Determine the [X, Y] coordinate at the center of the cell enclosing the given text.  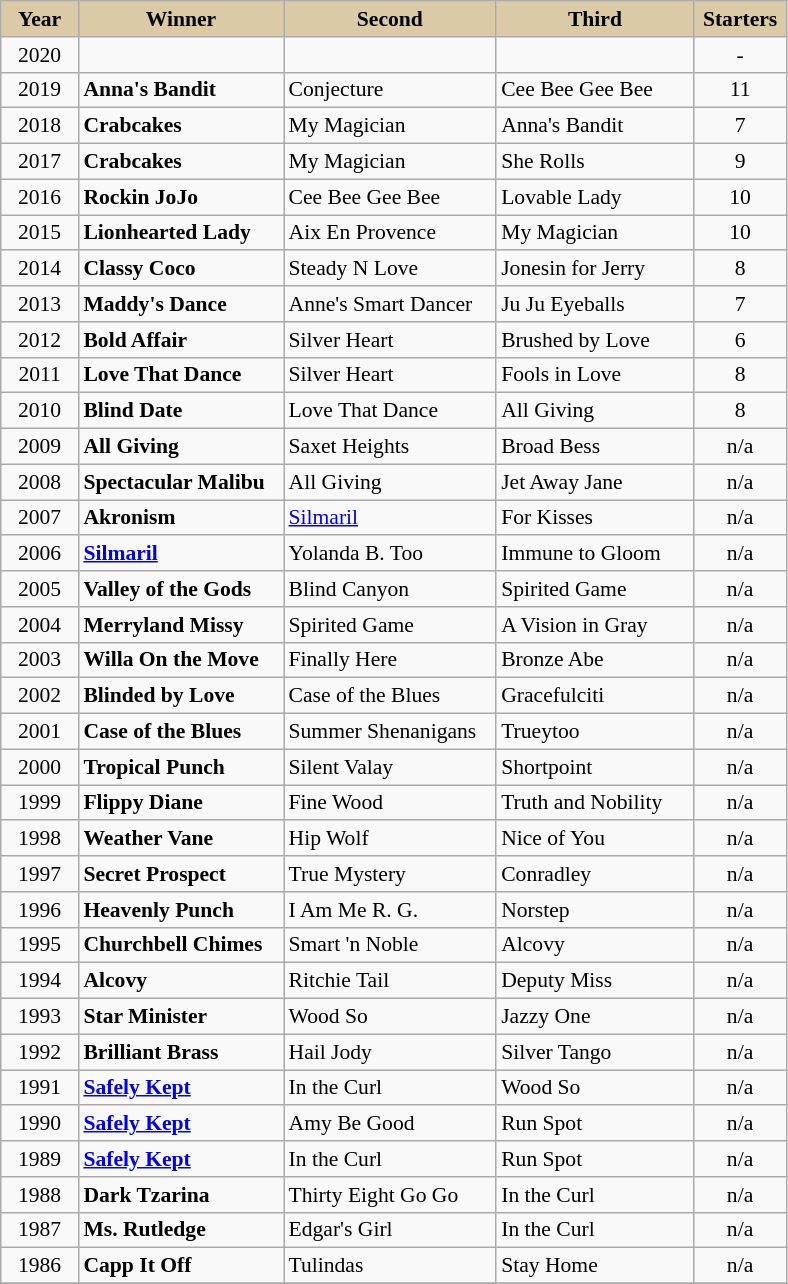
2020 [40, 55]
Truth and Nobility [595, 803]
1986 [40, 1266]
Aix En Provence [390, 233]
Starters [740, 19]
Flippy Diane [180, 803]
2015 [40, 233]
Jet Away Jane [595, 482]
Stay Home [595, 1266]
Shortpoint [595, 767]
Ritchie Tail [390, 981]
Amy Be Good [390, 1124]
1995 [40, 945]
Maddy's Dance [180, 304]
2009 [40, 447]
2011 [40, 375]
Weather Vane [180, 839]
Bronze Abe [595, 660]
Anne's Smart Dancer [390, 304]
Jonesin for Jerry [595, 269]
Bold Affair [180, 340]
2016 [40, 197]
She Rolls [595, 162]
2018 [40, 126]
1989 [40, 1159]
Rockin JoJo [180, 197]
Star Minister [180, 1017]
Lionhearted Lady [180, 233]
Gracefulciti [595, 696]
Hip Wolf [390, 839]
1992 [40, 1052]
Steady N Love [390, 269]
Blind Canyon [390, 589]
Willa On the Move [180, 660]
Finally Here [390, 660]
Immune to Gloom [595, 554]
2005 [40, 589]
2017 [40, 162]
6 [740, 340]
2013 [40, 304]
Deputy Miss [595, 981]
2014 [40, 269]
Trueytoo [595, 732]
1998 [40, 839]
1994 [40, 981]
Jazzy One [595, 1017]
2007 [40, 518]
2006 [40, 554]
Fools in Love [595, 375]
Akronism [180, 518]
For Kisses [595, 518]
2019 [40, 90]
Second [390, 19]
1997 [40, 874]
Tropical Punch [180, 767]
True Mystery [390, 874]
2003 [40, 660]
Conradley [595, 874]
2000 [40, 767]
Lovable Lady [595, 197]
Saxet Heights [390, 447]
Dark Tzarina [180, 1195]
2002 [40, 696]
Brushed by Love [595, 340]
2012 [40, 340]
1988 [40, 1195]
Third [595, 19]
Summer Shenanigans [390, 732]
Classy Coco [180, 269]
Conjecture [390, 90]
Heavenly Punch [180, 910]
Secret Prospect [180, 874]
1987 [40, 1230]
1999 [40, 803]
Spectacular Malibu [180, 482]
Blind Date [180, 411]
Thirty Eight Go Go [390, 1195]
Fine Wood [390, 803]
2004 [40, 625]
Churchbell Chimes [180, 945]
11 [740, 90]
Tulindas [390, 1266]
- [740, 55]
Hail Jody [390, 1052]
1996 [40, 910]
Ms. Rutledge [180, 1230]
Silver Tango [595, 1052]
Brilliant Brass [180, 1052]
2008 [40, 482]
1991 [40, 1088]
Silent Valay [390, 767]
I Am Me R. G. [390, 910]
Blinded by Love [180, 696]
1993 [40, 1017]
Valley of the Gods [180, 589]
2001 [40, 732]
Smart 'n Noble [390, 945]
Year [40, 19]
Norstep [595, 910]
Winner [180, 19]
2010 [40, 411]
1990 [40, 1124]
9 [740, 162]
Broad Bess [595, 447]
Merryland Missy [180, 625]
Ju Ju Eyeballs [595, 304]
A Vision in Gray [595, 625]
Nice of You [595, 839]
Edgar's Girl [390, 1230]
Yolanda B. Too [390, 554]
Capp It Off [180, 1266]
